For the text-containing cell, return its midpoint in [X, Y] coordinate format. 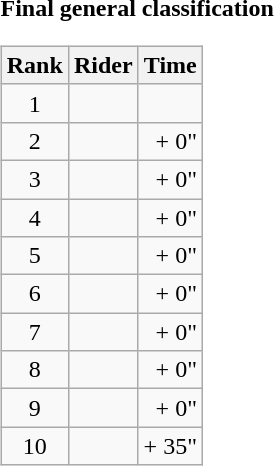
Time [170, 65]
5 [34, 256]
+ 35" [170, 446]
Rider [103, 65]
1 [34, 103]
10 [34, 446]
4 [34, 217]
6 [34, 294]
Rank [34, 65]
3 [34, 179]
7 [34, 332]
9 [34, 408]
8 [34, 370]
2 [34, 141]
